Search for the cell housing the specified text and yield its (x, y) center coordinate. 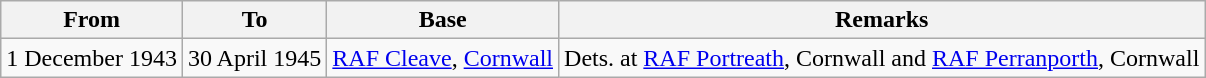
30 April 1945 (254, 58)
To (254, 20)
RAF Cleave, Cornwall (443, 58)
From (92, 20)
Dets. at RAF Portreath, Cornwall and RAF Perranporth, Cornwall (882, 58)
Remarks (882, 20)
1 December 1943 (92, 58)
Base (443, 20)
